Provide the [X, Y] coordinate of the cell's center where the given text is located.  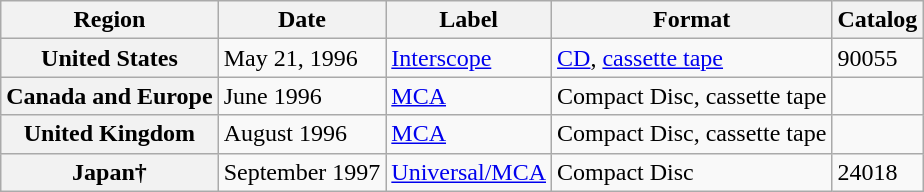
Interscope [469, 58]
24018 [878, 172]
Format [692, 20]
Catalog [878, 20]
June 1996 [302, 96]
September 1997 [302, 172]
Universal/MCA [469, 172]
United Kingdom [110, 134]
Canada and Europe [110, 96]
August 1996 [302, 134]
Compact Disc [692, 172]
90055 [878, 58]
Date [302, 20]
United States [110, 58]
Region [110, 20]
May 21, 1996 [302, 58]
CD, cassette tape [692, 58]
Japan† [110, 172]
Label [469, 20]
